Provide the [x, y] coordinate of the cell's center where the given text is located.  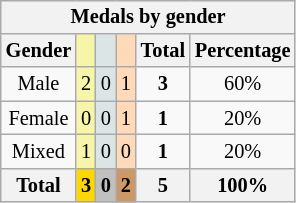
Female [38, 118]
5 [163, 185]
100% [243, 185]
Medals by gender [148, 17]
Gender [38, 51]
60% [243, 84]
Mixed [38, 152]
Percentage [243, 51]
Male [38, 84]
